Return (X, Y) of the center of cell containing provided text 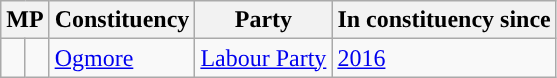
Party (264, 20)
Ogmore (122, 58)
MP (25, 20)
2016 (444, 58)
Labour Party (264, 58)
In constituency since (444, 20)
Constituency (122, 20)
